Extract the [x, y] coordinate from the center of the cell holding the provided text.  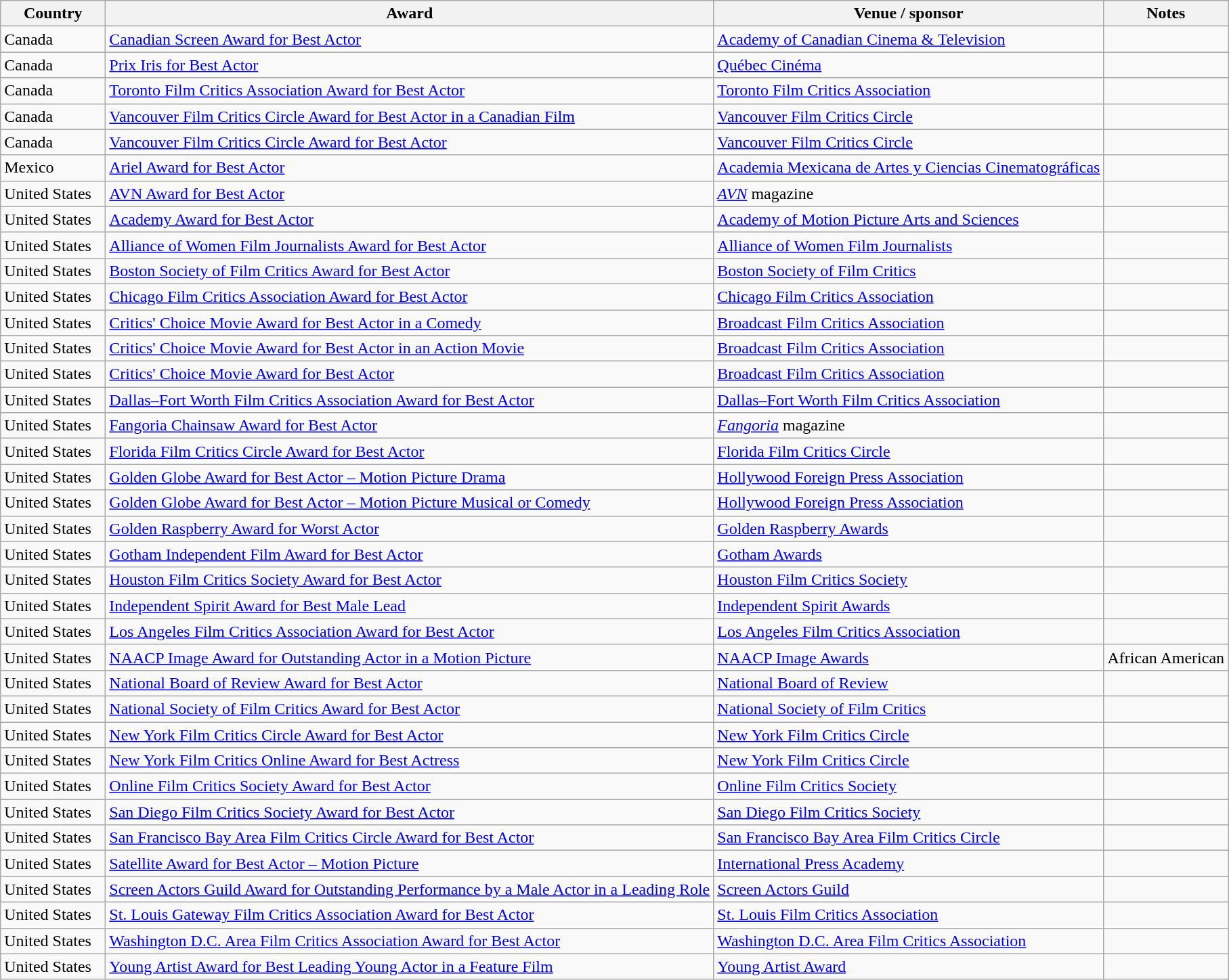
Florida Film Critics Circle [909, 451]
Golden Globe Award for Best Actor – Motion Picture Musical or Comedy [410, 503]
Independent Spirit Award for Best Male Lead [410, 606]
Screen Actors Guild [909, 889]
Academy Award for Best Actor [410, 219]
Dallas–Fort Worth Film Critics Association [909, 400]
Critics' Choice Movie Award for Best Actor in a Comedy [410, 323]
Award [410, 14]
Washington D.C. Area Film Critics Association [909, 941]
Golden Raspberry Awards [909, 529]
Notes [1166, 14]
Gotham Awards [909, 554]
Fangoria magazine [909, 426]
National Board of Review [909, 683]
Academy of Canadian Cinema & Television [909, 39]
National Society of Film Critics [909, 709]
San Diego Film Critics Society Award for Best Actor [410, 812]
Toronto Film Critics Association [909, 91]
Young Artist Award for Best Leading Young Actor in a Feature Film [410, 966]
Fangoria Chainsaw Award for Best Actor [410, 426]
International Press Academy [909, 864]
Boston Society of Film Critics Award for Best Actor [410, 271]
St. Louis Gateway Film Critics Association Award for Best Actor [410, 915]
Dallas–Fort Worth Film Critics Association Award for Best Actor [410, 400]
Country [53, 14]
San Francisco Bay Area Film Critics Circle [909, 838]
Los Angeles Film Critics Association [909, 631]
Critics' Choice Movie Award for Best Actor in an Action Movie [410, 349]
Chicago Film Critics Association Award for Best Actor [410, 296]
NAACP Image Awards [909, 657]
Ariel Award for Best Actor [410, 168]
San Diego Film Critics Society [909, 812]
Houston Film Critics Society Award for Best Actor [410, 580]
St. Louis Film Critics Association [909, 915]
Academy of Motion Picture Arts and Sciences [909, 219]
San Francisco Bay Area Film Critics Circle Award for Best Actor [410, 838]
New York Film Critics Online Award for Best Actress [410, 761]
Toronto Film Critics Association Award for Best Actor [410, 91]
National Society of Film Critics Award for Best Actor [410, 709]
Prix Iris for Best Actor [410, 65]
AVN Award for Best Actor [410, 194]
Los Angeles Film Critics Association Award for Best Actor [410, 631]
Houston Film Critics Society [909, 580]
Alliance of Women Film Journalists Award for Best Actor [410, 245]
NAACP Image Award for Outstanding Actor in a Motion Picture [410, 657]
New York Film Critics Circle Award for Best Actor [410, 734]
Gotham Independent Film Award for Best Actor [410, 554]
Academia Mexicana de Artes y Ciencias Cinematográficas [909, 168]
Satellite Award for Best Actor – Motion Picture [410, 864]
Chicago Film Critics Association [909, 296]
Online Film Critics Society [909, 786]
African American [1166, 657]
Golden Raspberry Award for Worst Actor [410, 529]
Online Film Critics Society Award for Best Actor [410, 786]
Canadian Screen Award for Best Actor [410, 39]
Québec Cinéma [909, 65]
Alliance of Women Film Journalists [909, 245]
Young Artist Award [909, 966]
National Board of Review Award for Best Actor [410, 683]
Vancouver Film Critics Circle Award for Best Actor in a Canadian Film [410, 116]
Washington D.C. Area Film Critics Association Award for Best Actor [410, 941]
Florida Film Critics Circle Award for Best Actor [410, 451]
Independent Spirit Awards [909, 606]
Screen Actors Guild Award for Outstanding Performance by a Male Actor in a Leading Role [410, 889]
Mexico [53, 168]
Golden Globe Award for Best Actor – Motion Picture Drama [410, 477]
Critics' Choice Movie Award for Best Actor [410, 374]
Venue / sponsor [909, 14]
AVN magazine [909, 194]
Boston Society of Film Critics [909, 271]
Vancouver Film Critics Circle Award for Best Actor [410, 142]
